Provide the (X, Y) coordinate of the cell's center where the given text is located.  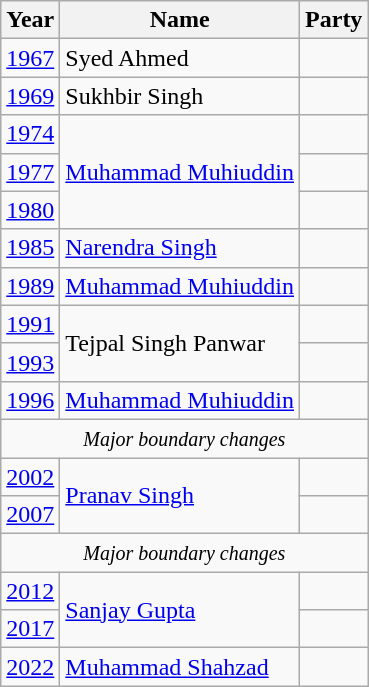
1974 (30, 134)
Tejpal Singh Panwar (180, 343)
1993 (30, 362)
1980 (30, 210)
1991 (30, 324)
1969 (30, 96)
Party (334, 20)
1985 (30, 248)
2012 (30, 591)
Muhammad Shahzad (180, 667)
Name (180, 20)
Sukhbir Singh (180, 96)
1977 (30, 172)
2017 (30, 629)
1967 (30, 58)
2007 (30, 515)
2022 (30, 667)
2002 (30, 477)
1989 (30, 286)
Sanjay Gupta (180, 610)
Year (30, 20)
1996 (30, 400)
Narendra Singh (180, 248)
Syed Ahmed (180, 58)
Pranav Singh (180, 496)
